Determine the [x, y] coordinate at the center of the cell enclosing the given text.  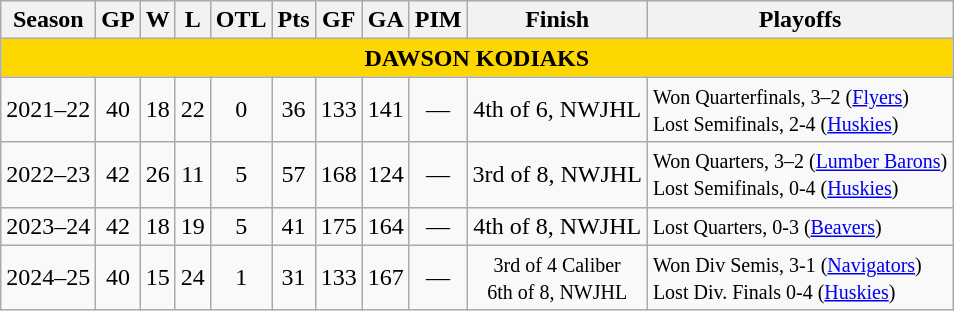
31 [294, 278]
167 [386, 278]
Lost Quarters, 0-3 (Beavers) [800, 226]
4th of 6, NWJHL [557, 110]
19 [192, 226]
GF [338, 20]
Finish [557, 20]
1 [241, 278]
GA [386, 20]
Pts [294, 20]
Season [48, 20]
164 [386, 226]
GP [118, 20]
141 [386, 110]
W [158, 20]
11 [192, 174]
24 [192, 278]
124 [386, 174]
Playoffs [800, 20]
4th of 8, NWJHL [557, 226]
2021–22 [48, 110]
41 [294, 226]
2023–24 [48, 226]
Won Div Semis, 3-1 (Navigators)Lost Div. Finals 0-4 (Huskies) [800, 278]
PIM [438, 20]
2024–25 [48, 278]
175 [338, 226]
L [192, 20]
36 [294, 110]
Won Quarterfinals, 3–2 (Flyers)Lost Semifinals, 2-4 (Huskies) [800, 110]
0 [241, 110]
Won Quarters, 3–2 (Lumber Barons)Lost Semifinals, 0-4 (Huskies) [800, 174]
2022–23 [48, 174]
OTL [241, 20]
168 [338, 174]
15 [158, 278]
26 [158, 174]
57 [294, 174]
22 [192, 110]
3rd of 4 Caliber6th of 8, NWJHL [557, 278]
3rd of 8, NWJHL [557, 174]
DAWSON KODIAKS [477, 58]
